From the cell containing the given text, extract its center point as (X, Y) coordinate. 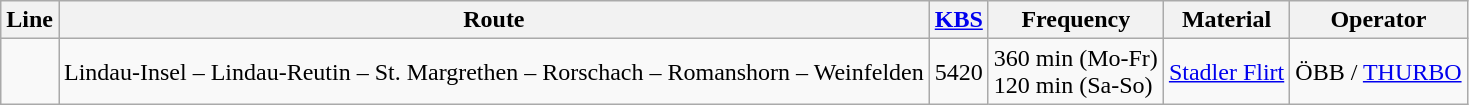
Material (1226, 20)
Lindau-Insel – Lindau-Reutin – St. Margrethen – Rorschach – Romanshorn – Weinfelden (494, 72)
ÖBB / THURBO (1378, 72)
Route (494, 20)
360 min (Mo-Fr)120 min (Sa-So) (1076, 72)
5420 (958, 72)
KBS (958, 20)
Frequency (1076, 20)
Line (30, 20)
Operator (1378, 20)
Stadler Flirt (1226, 72)
